Determine the (X, Y) coordinate at the center of the cell enclosing the given text.  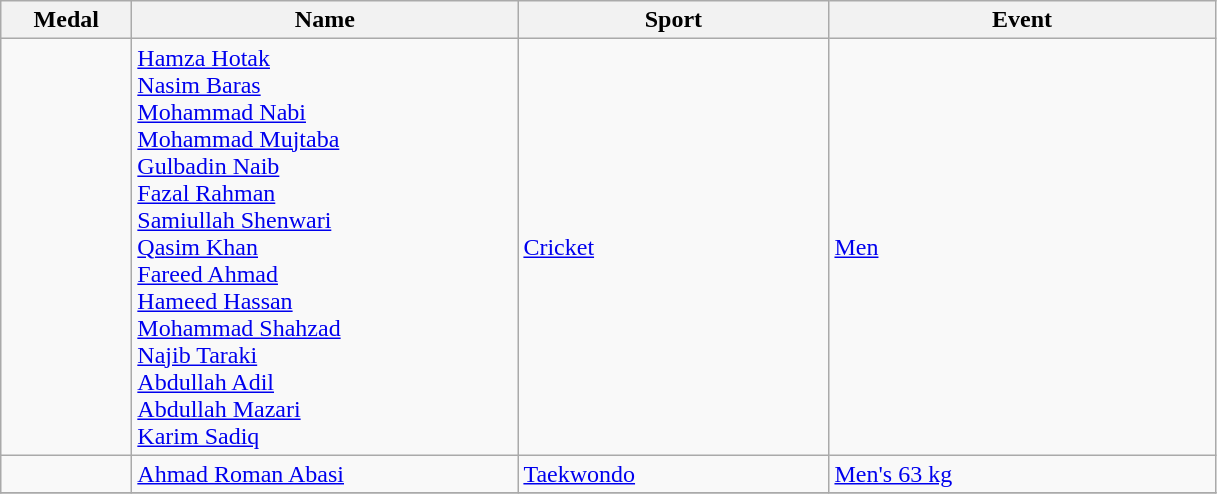
Cricket (674, 247)
Event (1022, 20)
Ahmad Roman Abasi (325, 474)
Medal (66, 20)
Men's 63 kg (1022, 474)
Men (1022, 247)
Sport (674, 20)
Taekwondo (674, 474)
Name (325, 20)
